Extract the [x, y] coordinate from the center of the cell holding the provided text.  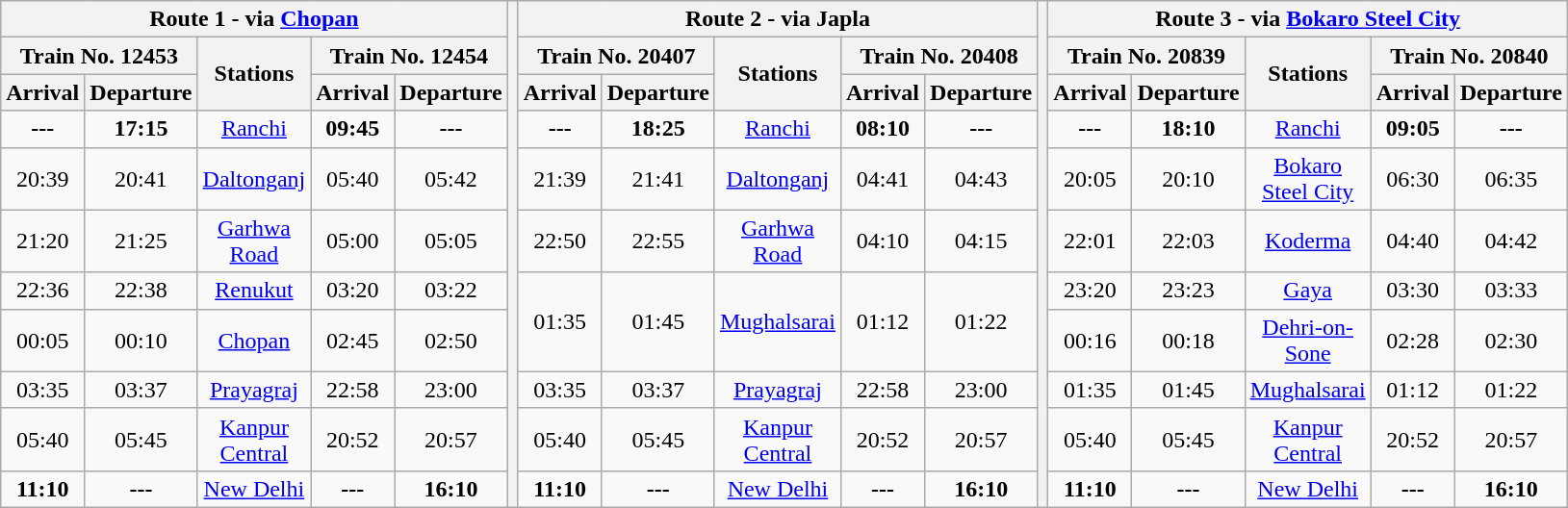
03:33 [1511, 291]
Train No. 12453 [99, 56]
22:36 [42, 291]
00:18 [1188, 341]
05:05 [450, 241]
22:55 [658, 241]
04:10 [882, 241]
Train No. 20408 [938, 56]
04:15 [982, 241]
02:50 [450, 341]
20:10 [1188, 179]
02:28 [1413, 341]
Route 1 - via Chopan [254, 19]
Train No. 12454 [409, 56]
20:39 [42, 179]
Dehri-on-Sone [1307, 341]
22:50 [560, 241]
08:10 [882, 129]
06:30 [1413, 179]
00:10 [141, 341]
23:20 [1090, 291]
05:42 [450, 179]
17:15 [141, 129]
22:03 [1188, 241]
22:01 [1090, 241]
Train No. 20839 [1146, 56]
09:45 [352, 129]
04:41 [882, 179]
Bokaro Steel City [1307, 179]
Route 3 - via Bokaro Steel City [1308, 19]
Gaya [1307, 291]
03:20 [352, 291]
Route 2 - via Japla [778, 19]
Train No. 20840 [1469, 56]
20:41 [141, 179]
00:05 [42, 341]
02:45 [352, 341]
21:41 [658, 179]
23:23 [1188, 291]
04:43 [982, 179]
04:42 [1511, 241]
18:10 [1188, 129]
21:39 [560, 179]
06:35 [1511, 179]
05:00 [352, 241]
21:25 [141, 241]
Train No. 20407 [616, 56]
04:40 [1413, 241]
Koderma [1307, 241]
03:30 [1413, 291]
03:22 [450, 291]
21:20 [42, 241]
22:38 [141, 291]
Renukut [254, 291]
18:25 [658, 129]
00:16 [1090, 341]
09:05 [1413, 129]
02:30 [1511, 341]
Chopan [254, 341]
20:05 [1090, 179]
